Extract the (X, Y) coordinate from the center of the cell holding the provided text.  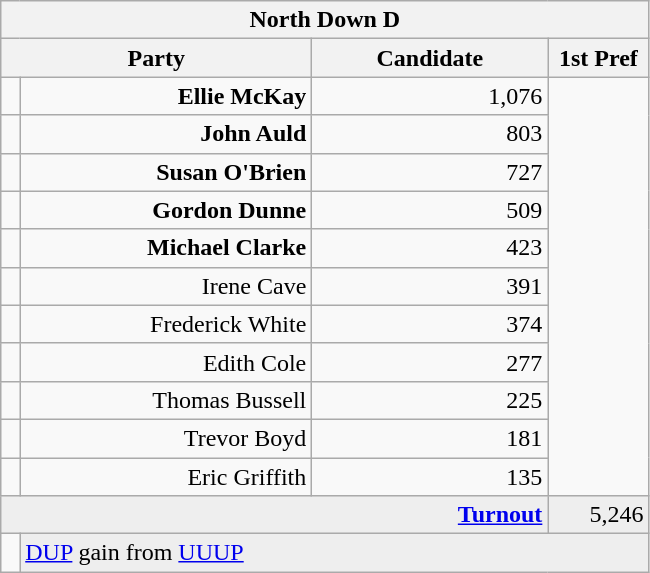
1,076 (430, 96)
5,246 (598, 515)
Candidate (430, 58)
Edith Cole (166, 362)
423 (430, 248)
DUP gain from UUUP (334, 553)
1st Pref (598, 58)
Trevor Boyd (166, 438)
181 (430, 438)
Frederick White (166, 324)
Ellie McKay (166, 96)
Gordon Dunne (166, 210)
135 (430, 477)
Michael Clarke (166, 248)
Thomas Bussell (166, 400)
Irene Cave (166, 286)
225 (430, 400)
Eric Griffith (166, 477)
Turnout (274, 515)
509 (430, 210)
North Down D (325, 20)
391 (430, 286)
277 (430, 362)
Susan O'Brien (166, 172)
John Auld (166, 134)
727 (430, 172)
Party (156, 58)
374 (430, 324)
803 (430, 134)
